For the text-containing cell, return its midpoint in [X, Y] coordinate format. 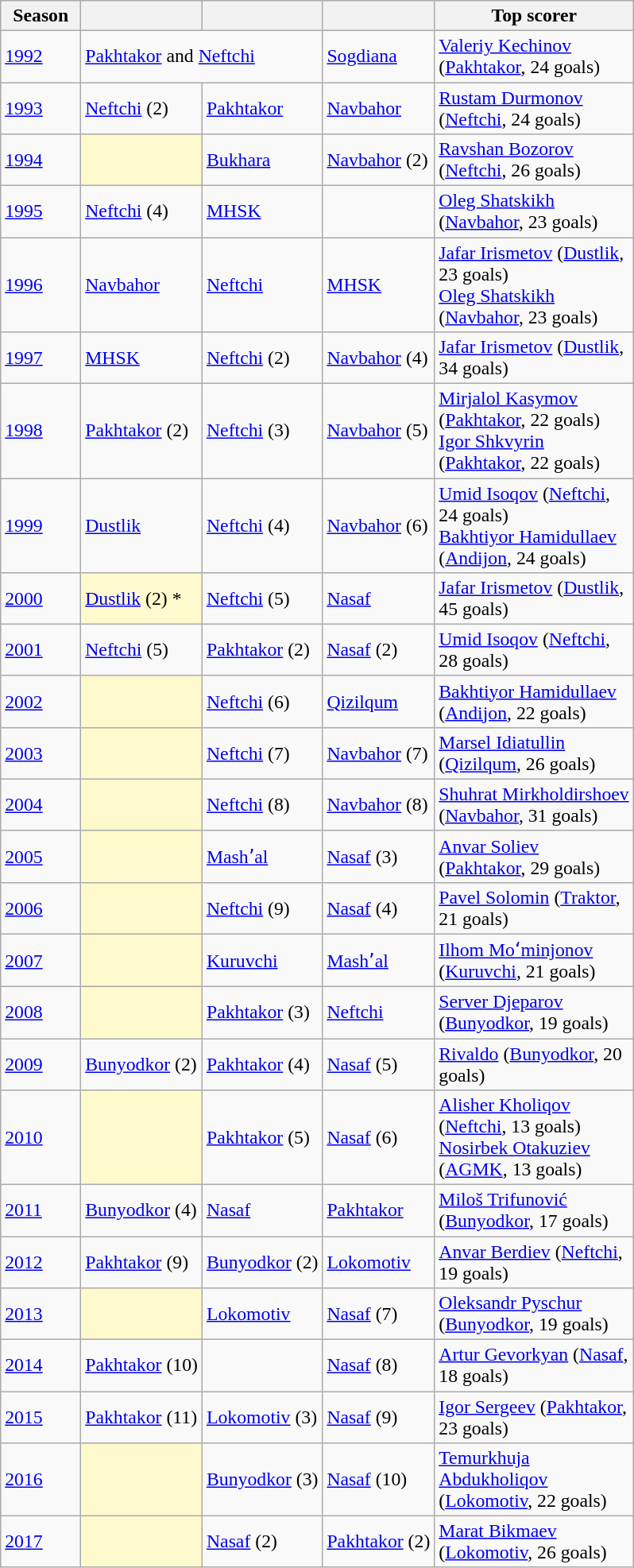
2007 [41, 960]
Server Djeparov (Bunyodkor, 19 goals) [534, 1012]
Nasaf (10) [378, 1479]
2016 [41, 1479]
Jafar Irismetov (Dustlik, 23 goals) Oleg Shatskikh (Navbahor, 23 goals) [534, 285]
2015 [41, 1416]
Nasaf (3) [378, 857]
Marat Bikmaev (Lokomotiv, 26 goals) [534, 1542]
Oleksandr Pyschur (Bunyodkor, 19 goals) [534, 1313]
Kuruvchi [262, 960]
Artur Gevorkyan (Nasaf, 18 goals) [534, 1365]
Bunyodkor (4) [141, 1210]
Miloš Trifunović (Bunyodkor, 17 goals) [534, 1210]
Neftchi (8) [262, 804]
Neftchi (3) [262, 431]
2014 [41, 1365]
Rivaldo (Bunyodkor, 20 goals) [534, 1065]
2003 [41, 753]
Valeriy Kechinov (Pakhtakor, 24 goals) [534, 57]
1998 [41, 431]
Navbahor (4) [378, 358]
2008 [41, 1012]
2002 [41, 701]
Bukhara [262, 159]
Nasaf (4) [378, 908]
Sogdiana [378, 57]
2017 [41, 1542]
Qizilqum [378, 701]
Shuhrat Mirkholdirshoev (Navbahor, 31 goals) [534, 804]
2009 [41, 1065]
2004 [41, 804]
Nasaf (7) [378, 1313]
Ravshan Bozorov (Neftchi, 26 goals) [534, 159]
1995 [41, 211]
Pakhtakor (10) [141, 1365]
Ilhom Moʻminjonov (Kuruvchi, 21 goals) [534, 960]
1996 [41, 285]
Nasaf (5) [378, 1065]
Navbahor (7) [378, 753]
Pakhtakor (3) [262, 1012]
Navbahor (8) [378, 804]
Neftchi (7) [262, 753]
1993 [41, 108]
2010 [41, 1136]
Navbahor (2) [378, 159]
Pakhtakor (9) [141, 1262]
Temurkhuja Abdukholiqov (Lokomotiv, 22 goals) [534, 1479]
2000 [41, 598]
Top scorer [534, 16]
Lokomotiv (3) [262, 1416]
Jafar Irismetov (Dustlik, 34 goals) [534, 358]
Season [41, 16]
Nasaf (9) [378, 1416]
Nasaf (6) [378, 1136]
1999 [41, 525]
Anvar Berdiev (Neftchi, 19 goals) [534, 1262]
Marsel Idiatullin (Qizilqum, 26 goals) [534, 753]
Pakhtakor (4) [262, 1065]
Rustam Durmonov (Neftchi, 24 goals) [534, 108]
Bunyodkor (3) [262, 1479]
Bakhtiyor Hamidullaev (Andijon, 22 goals) [534, 701]
Umid Isoqov (Neftchi, 24 goals) Bakhtiyor Hamidullaev (Andijon, 24 goals) [534, 525]
Nasaf (8) [378, 1365]
2001 [41, 650]
Pavel Solomin (Traktor, 21 goals) [534, 908]
Umid Isoqov (Neftchi, 28 goals) [534, 650]
Jafar Irismetov (Dustlik, 45 goals) [534, 598]
Neftchi (9) [262, 908]
Dustlik [141, 525]
1994 [41, 159]
Pakhtakor (5) [262, 1136]
Navbahor (5) [378, 431]
Oleg Shatskikh (Navbahor, 23 goals) [534, 211]
Pakhtakor (11) [141, 1416]
1997 [41, 358]
Navbahor (6) [378, 525]
2012 [41, 1262]
Mirjalol Kasymov (Pakhtakor, 22 goals) Igor Shkvyrin (Pakhtakor, 22 goals) [534, 431]
Alisher Kholiqov (Neftchi, 13 goals) Nosirbek Otakuziev (AGMK, 13 goals) [534, 1136]
2005 [41, 857]
Igor Sergeev (Pakhtakor, 23 goals) [534, 1416]
2013 [41, 1313]
Anvar Soliev (Pakhtakor, 29 goals) [534, 857]
Dustlik (2) * [141, 598]
2006 [41, 908]
1992 [41, 57]
2011 [41, 1210]
Pakhtakor and Neftchi [202, 57]
Neftchi (6) [262, 701]
